Scan for the cell matching the given text and deliver its (x, y) coordinate at center. 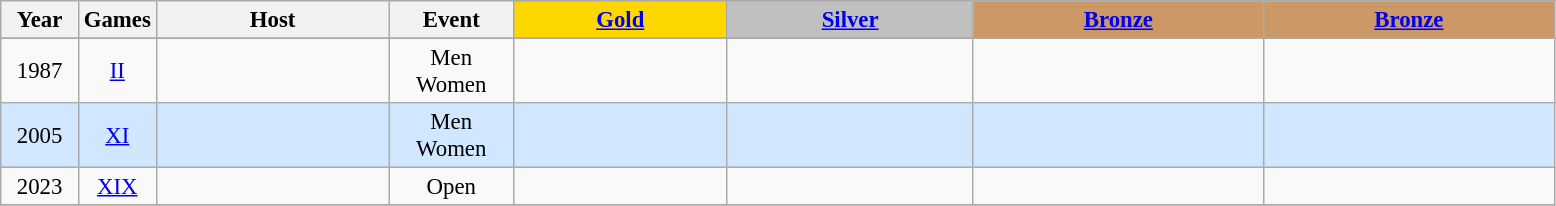
1987 (40, 72)
XI (117, 136)
2023 (40, 187)
Silver (850, 20)
Host (272, 20)
Games (117, 20)
Event (451, 20)
Open (451, 187)
XIX (117, 187)
Gold (620, 20)
Year (40, 20)
2005 (40, 136)
II (117, 72)
